Provide the [x, y] coordinate of the cell's center where the given text is located.  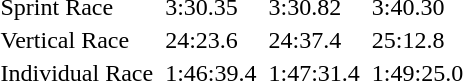
24:37.4 [314, 40]
24:23.6 [211, 40]
